Locate the cell with the specified text and output its (x, y) center coordinate. 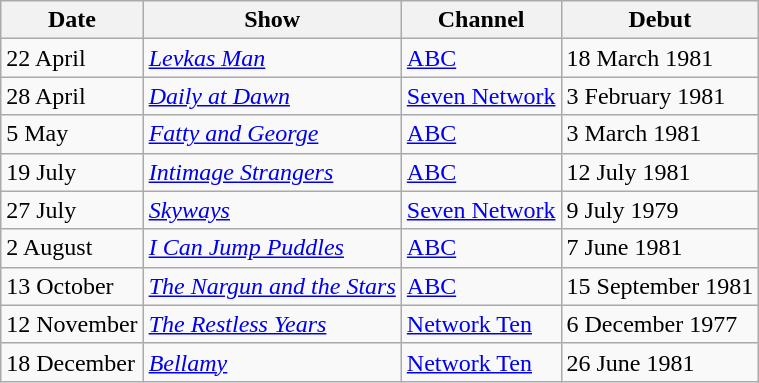
19 July (72, 172)
Debut (660, 20)
3 March 1981 (660, 134)
26 June 1981 (660, 362)
18 December (72, 362)
Levkas Man (272, 58)
Intimage Strangers (272, 172)
2 August (72, 248)
3 February 1981 (660, 96)
7 June 1981 (660, 248)
The Restless Years (272, 324)
The Nargun and the Stars (272, 286)
I Can Jump Puddles (272, 248)
Show (272, 20)
Channel (481, 20)
12 July 1981 (660, 172)
Bellamy (272, 362)
27 July (72, 210)
12 November (72, 324)
Date (72, 20)
5 May (72, 134)
9 July 1979 (660, 210)
28 April (72, 96)
Fatty and George (272, 134)
6 December 1977 (660, 324)
15 September 1981 (660, 286)
22 April (72, 58)
18 March 1981 (660, 58)
Daily at Dawn (272, 96)
Skyways (272, 210)
13 October (72, 286)
